Locate the cell with the specified text and output its (X, Y) center coordinate. 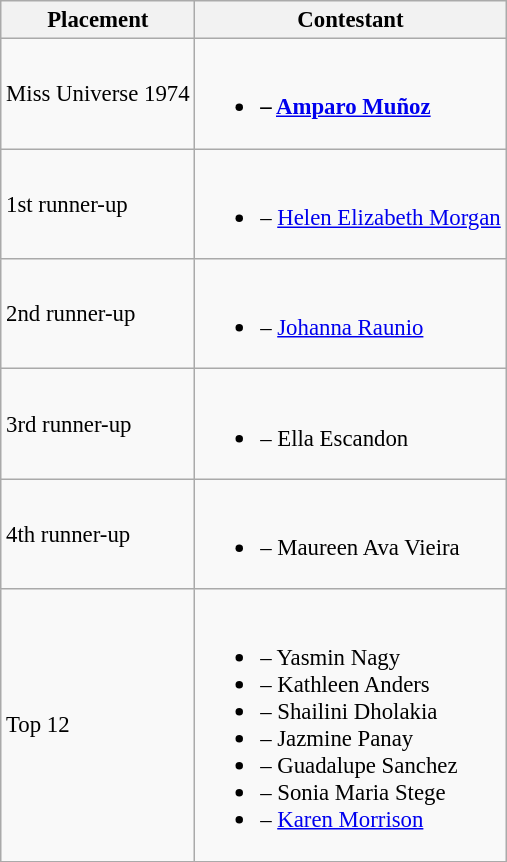
– Amparo Muñoz (350, 94)
4th runner-up (98, 534)
Top 12 (98, 725)
3rd runner-up (98, 424)
– Maureen Ava Vieira (350, 534)
– Helen Elizabeth Morgan (350, 204)
Miss Universe 1974 (98, 94)
1st runner-up (98, 204)
Contestant (350, 20)
– Johanna Raunio (350, 314)
– Ella Escandon (350, 424)
Placement (98, 20)
2nd runner-up (98, 314)
– Yasmin Nagy – Kathleen Anders – Shailini Dholakia – Jazmine Panay – Guadalupe Sanchez – Sonia Maria Stege – Karen Morrison (350, 725)
